Locate the cell with the specified text and output its (X, Y) center coordinate. 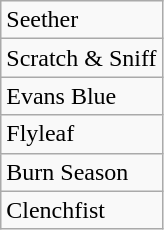
Scratch & Sniff (82, 58)
Flyleaf (82, 134)
Burn Season (82, 172)
Clenchfist (82, 210)
Seether (82, 20)
Evans Blue (82, 96)
